Scan for the cell matching the given text and deliver its [X, Y] coordinate at center. 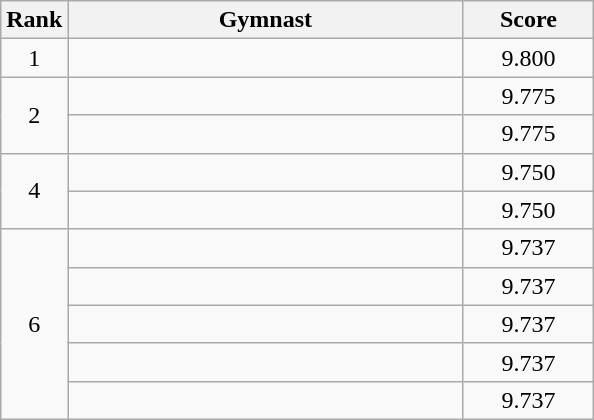
Score [528, 20]
6 [34, 324]
2 [34, 115]
Rank [34, 20]
4 [34, 191]
1 [34, 58]
Gymnast [266, 20]
9.800 [528, 58]
